Pinpoint the cell where the given text exists, returning its [x, y] midpoint coordinate. 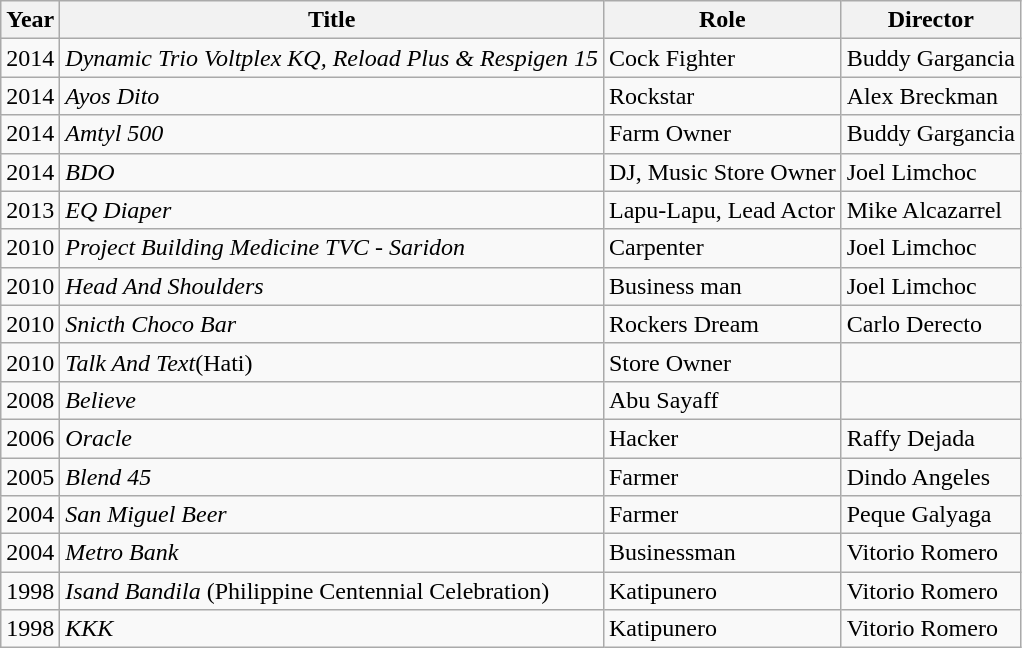
EQ Diaper [332, 210]
Businessman [722, 553]
Carpenter [722, 248]
2013 [30, 210]
Head And Shoulders [332, 286]
Project Building Medicine TVC - Saridon [332, 248]
Rockstar [722, 96]
Amtyl 500 [332, 134]
Believe [332, 400]
Blend 45 [332, 477]
DJ, Music Store Owner [722, 172]
Metro Bank [332, 553]
Business man [722, 286]
Alex Breckman [930, 96]
Dynamic Trio Voltplex KQ, Reload Plus & Respigen 15 [332, 58]
KKK [332, 629]
2006 [30, 438]
Hacker [722, 438]
Snicth Choco Bar [332, 324]
Ayos Dito [332, 96]
2008 [30, 400]
Year [30, 20]
Mike Alcazarrel [930, 210]
Oracle [332, 438]
Peque Galyaga [930, 515]
Raffy Dejada [930, 438]
Role [722, 20]
Cock Fighter [722, 58]
Abu Sayaff [722, 400]
Title [332, 20]
2005 [30, 477]
Carlo Derecto [930, 324]
Dindo Angeles [930, 477]
Talk And Text(Hati) [332, 362]
Lapu-Lapu, Lead Actor [722, 210]
Rockers Dream [722, 324]
Farm Owner [722, 134]
BDO [332, 172]
Director [930, 20]
Store Owner [722, 362]
San Miguel Beer [332, 515]
Isand Bandila (Philippine Centennial Celebration) [332, 591]
